Return (x, y) of the center of cell containing provided text 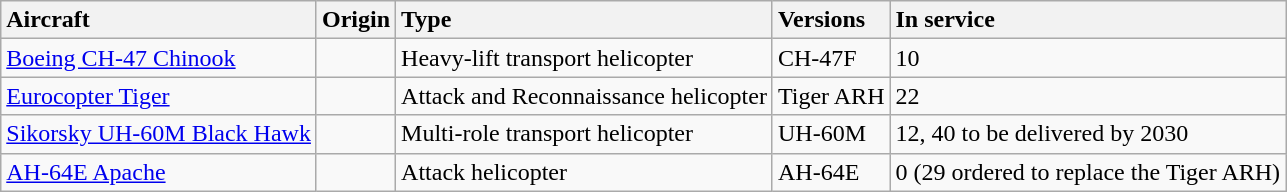
Attack helicopter (584, 172)
Attack and Reconnaissance helicopter (584, 96)
Heavy-lift transport helicopter (584, 58)
12, 40 to be delivered by 2030 (1088, 134)
In service (1088, 20)
Tiger ARH (831, 96)
Versions (831, 20)
10 (1088, 58)
Aircraft (159, 20)
Boeing CH-47 Chinook (159, 58)
Origin (356, 20)
UH-60M (831, 134)
Sikorsky UH-60M Black Hawk (159, 134)
AH-64E Apache (159, 172)
AH-64E (831, 172)
CH-47F (831, 58)
0 (29 ordered to replace the Tiger ARH) (1088, 172)
Type (584, 20)
Eurocopter Tiger (159, 96)
22 (1088, 96)
Multi-role transport helicopter (584, 134)
